Return the [x, y] coordinate for the center point of the cell that contains the specified text.  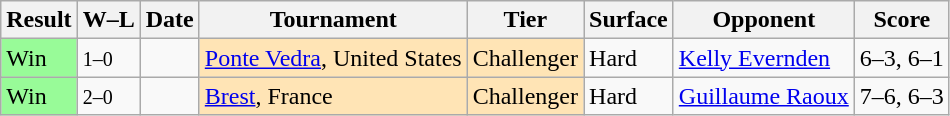
Tournament [333, 20]
7–6, 6–3 [902, 96]
2–0 [108, 96]
Opponent [764, 20]
1–0 [108, 58]
Tier [525, 20]
Kelly Evernden [764, 58]
6–3, 6–1 [902, 58]
Brest, France [333, 96]
W–L [108, 20]
Surface [629, 20]
Date [170, 20]
Score [902, 20]
Guillaume Raoux [764, 96]
Result [39, 20]
Ponte Vedra, United States [333, 58]
